Capture the cell that displays the provided text and extract its (X, Y) central coordinate. 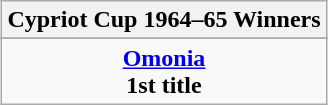
Cypriot Cup 1964–65 Winners (164, 20)
Omonia1st title (164, 72)
